Determine the (x, y) coordinate at the center of the cell enclosing the given text.  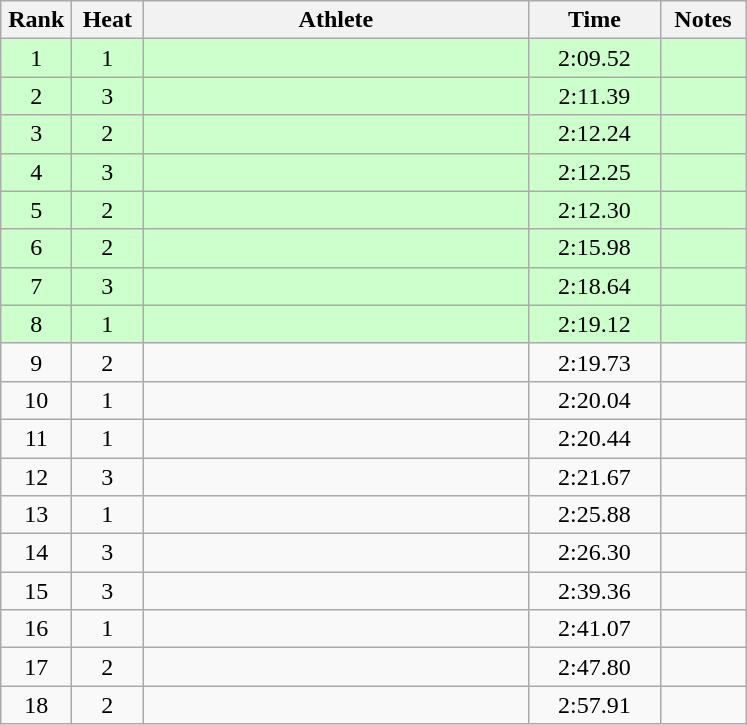
2:18.64 (594, 286)
13 (36, 515)
9 (36, 362)
8 (36, 324)
16 (36, 629)
15 (36, 591)
2:25.88 (594, 515)
2:26.30 (594, 553)
2:20.04 (594, 400)
12 (36, 477)
2:12.25 (594, 172)
18 (36, 705)
11 (36, 438)
10 (36, 400)
7 (36, 286)
4 (36, 172)
2:39.36 (594, 591)
2:12.24 (594, 134)
Athlete (336, 20)
2:57.91 (594, 705)
2:12.30 (594, 210)
2:21.67 (594, 477)
14 (36, 553)
2:11.39 (594, 96)
2:15.98 (594, 248)
6 (36, 248)
2:19.12 (594, 324)
5 (36, 210)
Time (594, 20)
2:41.07 (594, 629)
2:47.80 (594, 667)
Notes (703, 20)
2:19.73 (594, 362)
Heat (108, 20)
2:09.52 (594, 58)
2:20.44 (594, 438)
17 (36, 667)
Rank (36, 20)
